Pinpoint the cell where the given text exists, returning its [x, y] midpoint coordinate. 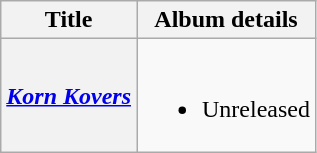
Unreleased [226, 96]
Korn Kovers [69, 96]
Album details [226, 20]
Title [69, 20]
